For the text-containing cell, return its midpoint in (X, Y) coordinate format. 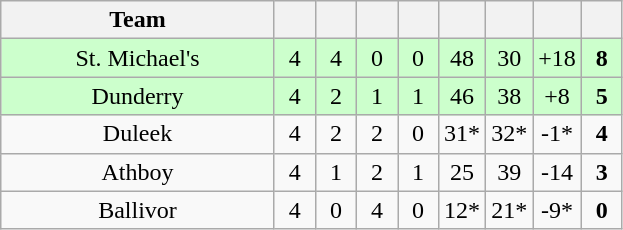
Duleek (138, 134)
St. Michael's (138, 58)
48 (462, 58)
30 (510, 58)
3 (602, 172)
5 (602, 96)
39 (510, 172)
Team (138, 20)
-14 (558, 172)
8 (602, 58)
32* (510, 134)
+18 (558, 58)
Athboy (138, 172)
Ballivor (138, 210)
31* (462, 134)
46 (462, 96)
-9* (558, 210)
25 (462, 172)
38 (510, 96)
12* (462, 210)
21* (510, 210)
-1* (558, 134)
Dunderry (138, 96)
+8 (558, 96)
